Output the [X, Y] coordinate of the center of the cell containing the given text.  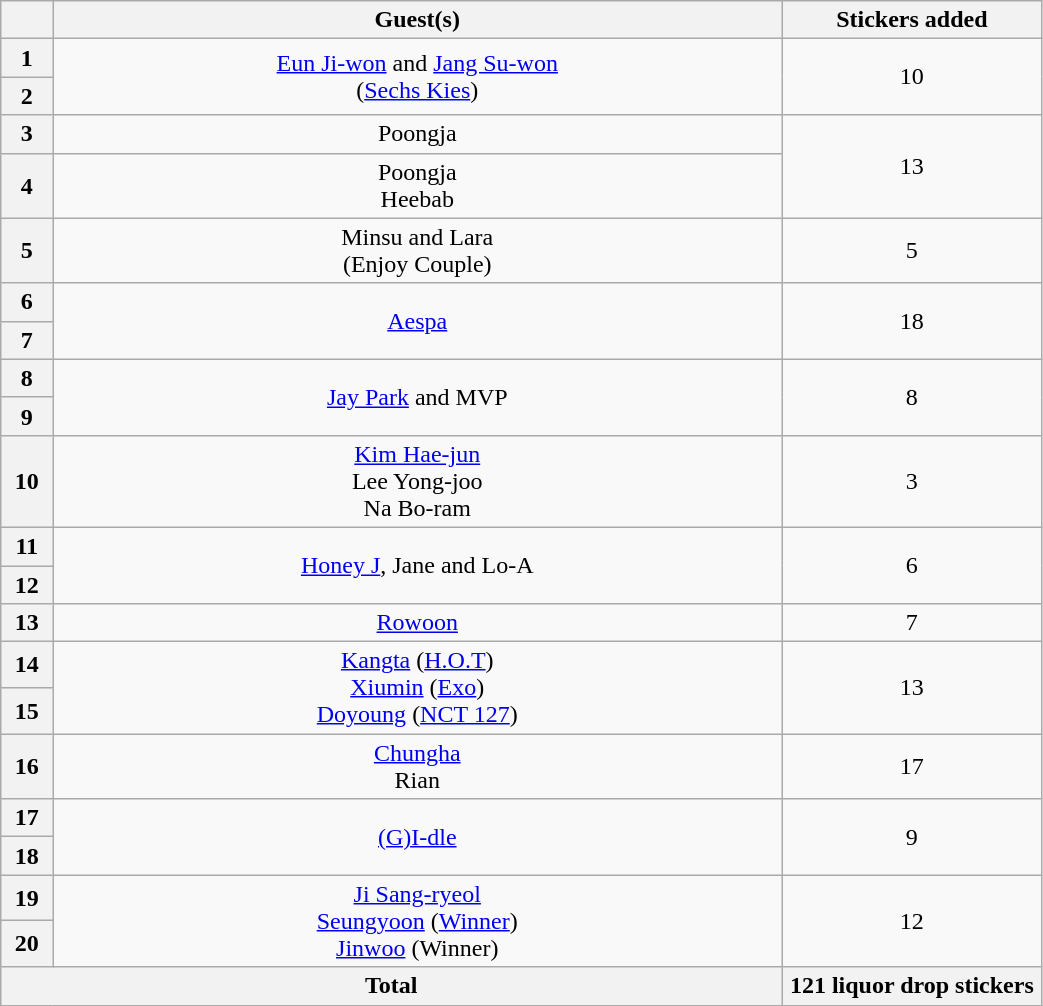
Guest(s) [418, 20]
Poongja [418, 134]
16 [27, 766]
Honey J, Jane and Lo-A [418, 565]
Kangta (H.O.T)Xiumin (Exo)Doyoung (NCT 127) [418, 688]
15 [27, 711]
ChunghaRian [418, 766]
Ji Sang-ryeol Seungyoon (Winner) Jinwoo (Winner) [418, 921]
20 [27, 944]
PoongjaHeebab [418, 186]
121 liquor drop stickers [912, 986]
(G)I-dle [418, 837]
Total [392, 986]
1 [27, 58]
Aespa [418, 321]
Kim Hae-jun Lee Yong-jooNa Bo-ram [418, 481]
Rowoon [418, 623]
19 [27, 898]
11 [27, 546]
Stickers added [912, 20]
2 [27, 96]
4 [27, 186]
Minsu and Lara(Enjoy Couple) [418, 250]
Jay Park and MVP [418, 397]
14 [27, 665]
Eun Ji-won and Jang Su-won(Sechs Kies) [418, 77]
